For the text-containing cell, return its midpoint in (X, Y) coordinate format. 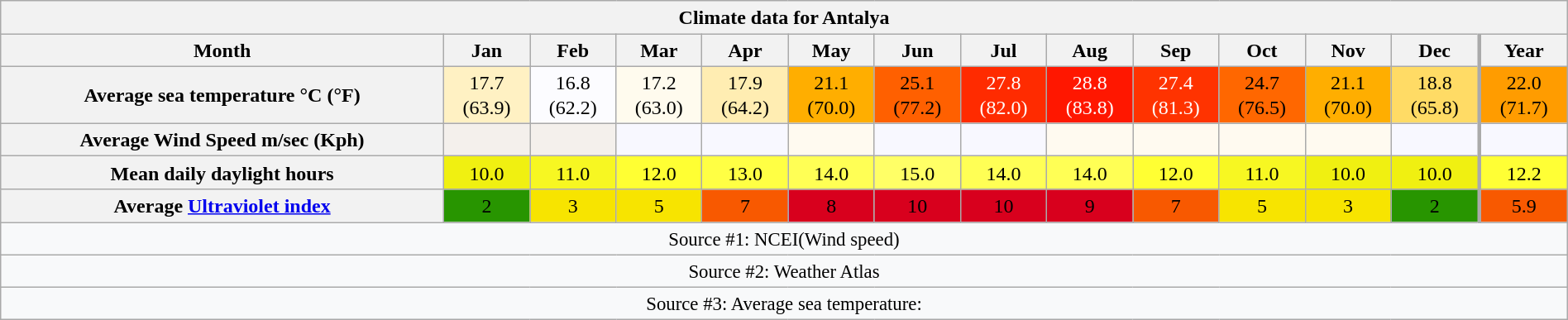
24.7(76.5) (1262, 94)
Feb (573, 50)
Year (1523, 50)
28.8(83.8) (1090, 94)
Average Wind Speed m/sec (Kph) (222, 140)
Sep (1176, 50)
Source #1: NCEI(Wind speed) (784, 238)
Source #2: Weather Atlas (784, 271)
17.2(63.0) (659, 94)
5.9 (1523, 206)
13.0 (745, 173)
Nov (1348, 50)
Aug (1090, 50)
17.9(64.2) (745, 94)
Climate data for Antalya (784, 17)
Average Ultraviolet index (222, 206)
Mar (659, 50)
Apr (745, 50)
22.0(71.7) (1523, 94)
Dec (1435, 50)
Oct (1262, 50)
Source #3: Average sea temperature: (784, 303)
18.8(65.8) (1435, 94)
Mean daily daylight hours (222, 173)
17.7(63.9) (486, 94)
27.8(82.0) (1003, 94)
9 (1090, 206)
Jan (486, 50)
May (831, 50)
8 (831, 206)
Average sea temperature °C (°F) (222, 94)
25.1(77.2) (917, 94)
Jul (1003, 50)
12.2 (1523, 173)
Jun (917, 50)
15.0 (917, 173)
Month (222, 50)
16.8(62.2) (573, 94)
27.4(81.3) (1176, 94)
